Detect which cell encompasses the target text, then output its [x, y] center coordinate. 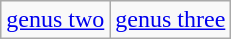
genus two [56, 20]
genus three [170, 20]
